Pinpoint the cell where the given text exists, returning its (X, Y) midpoint coordinate. 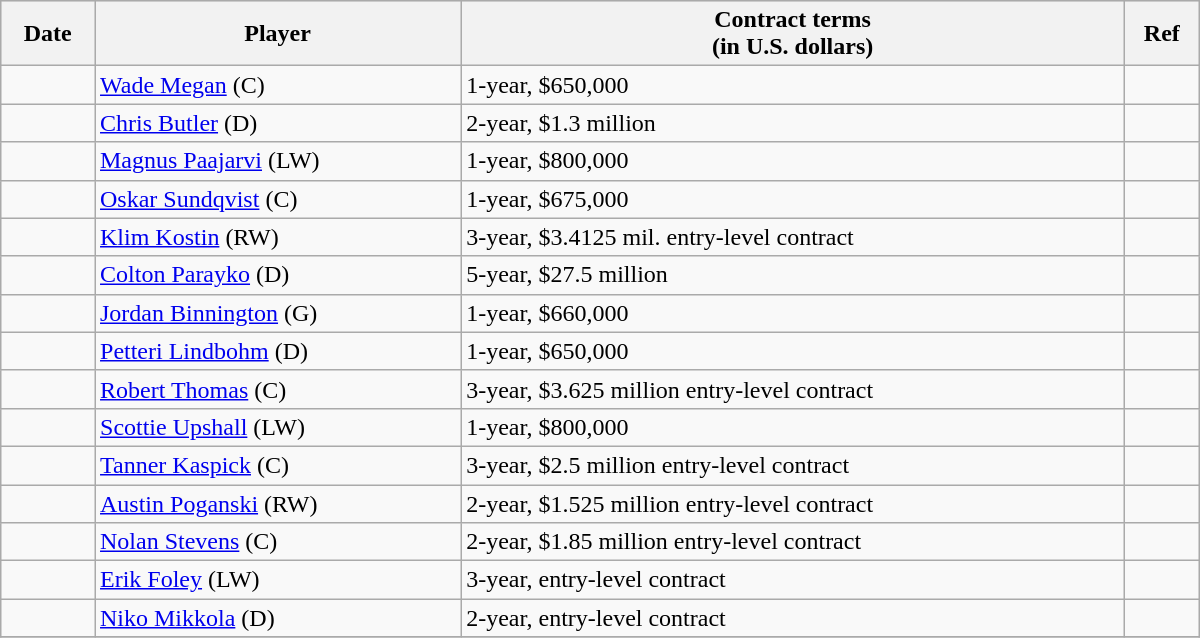
Nolan Stevens (C) (277, 542)
1-year, $660,000 (793, 313)
Robert Thomas (C) (277, 389)
Tanner Kaspick (C) (277, 465)
Austin Poganski (RW) (277, 503)
Date (48, 34)
Colton Parayko (D) (277, 275)
3-year, entry-level contract (793, 580)
Jordan Binnington (G) (277, 313)
3-year, $3.4125 mil. entry-level contract (793, 237)
2-year, $1.3 million (793, 123)
2-year, entry-level contract (793, 618)
Player (277, 34)
Oskar Sundqvist (C) (277, 199)
Ref (1162, 34)
Magnus Paajarvi (LW) (277, 161)
Scottie Upshall (LW) (277, 427)
Contract terms(in U.S. dollars) (793, 34)
5-year, $27.5 million (793, 275)
Niko Mikkola (D) (277, 618)
2-year, $1.85 million entry-level contract (793, 542)
Chris Butler (D) (277, 123)
Petteri Lindbohm (D) (277, 351)
3-year, $3.625 million entry-level contract (793, 389)
2-year, $1.525 million entry-level contract (793, 503)
Klim Kostin (RW) (277, 237)
Erik Foley (LW) (277, 580)
3-year, $2.5 million entry-level contract (793, 465)
1-year, $675,000 (793, 199)
Wade Megan (C) (277, 85)
